Find where the given text appears and provide that cell's center as (x, y) coordinate. 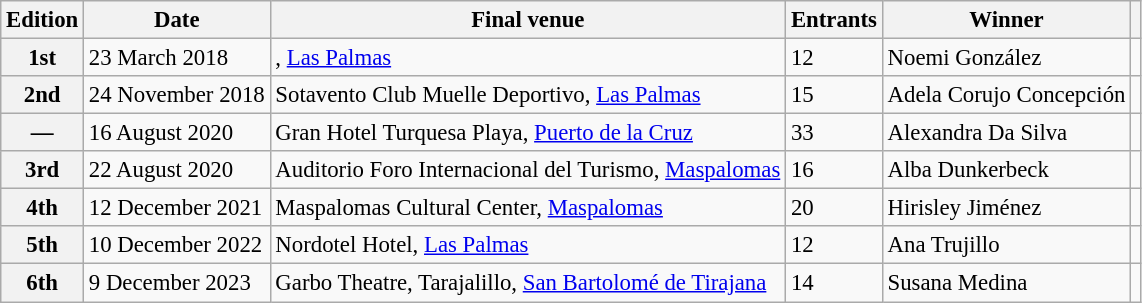
Edition (42, 20)
4th (42, 208)
Winner (1006, 20)
Auditorio Foro Internacional del Turismo, Maspalomas (528, 170)
6th (42, 283)
24 November 2018 (177, 95)
Alexandra Da Silva (1006, 133)
23 March 2018 (177, 58)
Nordotel Hotel, Las Palmas (528, 245)
33 (834, 133)
Garbo Theatre, Tarajalillo, San Bartolomé de Tirajana (528, 283)
Date (177, 20)
3rd (42, 170)
1st (42, 58)
20 (834, 208)
, Las Palmas (528, 58)
5th (42, 245)
16 August 2020 (177, 133)
Final venue (528, 20)
— (42, 133)
Hirisley Jiménez (1006, 208)
Ana Trujillo (1006, 245)
Noemi González (1006, 58)
Susana Medina (1006, 283)
Maspalomas Cultural Center, Maspalomas (528, 208)
14 (834, 283)
Sotavento Club Muelle Deportivo, Las Palmas (528, 95)
Entrants (834, 20)
9 December 2023 (177, 283)
15 (834, 95)
Alba Dunkerbeck (1006, 170)
Adela Corujo Concepción (1006, 95)
16 (834, 170)
22 August 2020 (177, 170)
Gran Hotel Turquesa Playa, Puerto de la Cruz (528, 133)
2nd (42, 95)
10 December 2022 (177, 245)
12 December 2021 (177, 208)
